Pinpoint the cell where the given text exists, returning its [X, Y] midpoint coordinate. 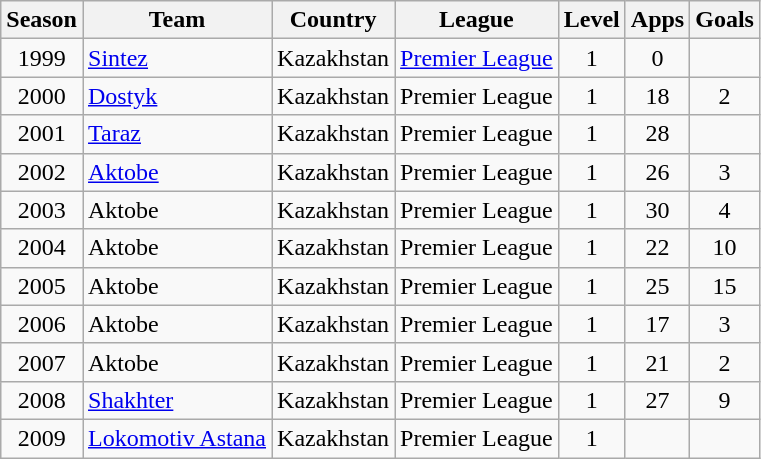
2002 [42, 172]
2000 [42, 96]
2001 [42, 134]
28 [657, 134]
2006 [42, 324]
27 [657, 400]
0 [657, 58]
Taraz [176, 134]
Apps [657, 20]
25 [657, 286]
9 [725, 400]
10 [725, 248]
Sintez [176, 58]
2009 [42, 438]
18 [657, 96]
Team [176, 20]
4 [725, 210]
22 [657, 248]
League [477, 20]
26 [657, 172]
Level [592, 20]
Season [42, 20]
Dostyk [176, 96]
2003 [42, 210]
30 [657, 210]
2004 [42, 248]
21 [657, 362]
Country [334, 20]
17 [657, 324]
Shakhter [176, 400]
2008 [42, 400]
15 [725, 286]
2005 [42, 286]
Lokomotiv Astana [176, 438]
2007 [42, 362]
Goals [725, 20]
1999 [42, 58]
